Locate the cell with the specified text and output its [x, y] center coordinate. 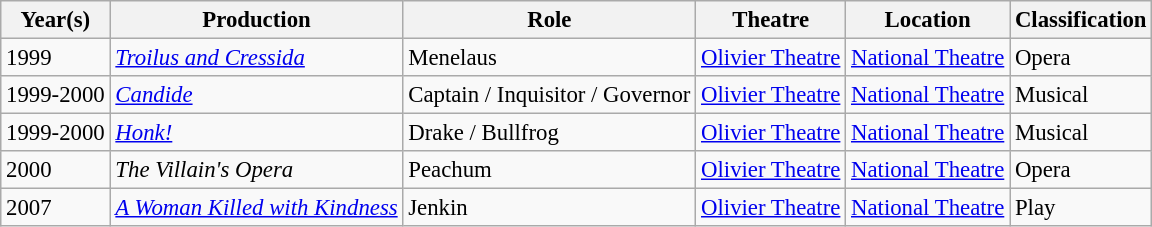
Role [550, 20]
Drake / Bullfrog [550, 133]
Year(s) [56, 20]
A Woman Killed with Kindness [256, 208]
Location [928, 20]
Play [1081, 208]
Troilus and Cressida [256, 58]
Production [256, 20]
Candide [256, 95]
2007 [56, 208]
Jenkin [550, 208]
The Villain's Opera [256, 170]
1999 [56, 58]
Classification [1081, 20]
Theatre [771, 20]
Captain / Inquisitor / Governor [550, 95]
Peachum [550, 170]
Menelaus [550, 58]
Honk! [256, 133]
2000 [56, 170]
